Identify which cell holds the provided text, then report its [X, Y] central coordinate. 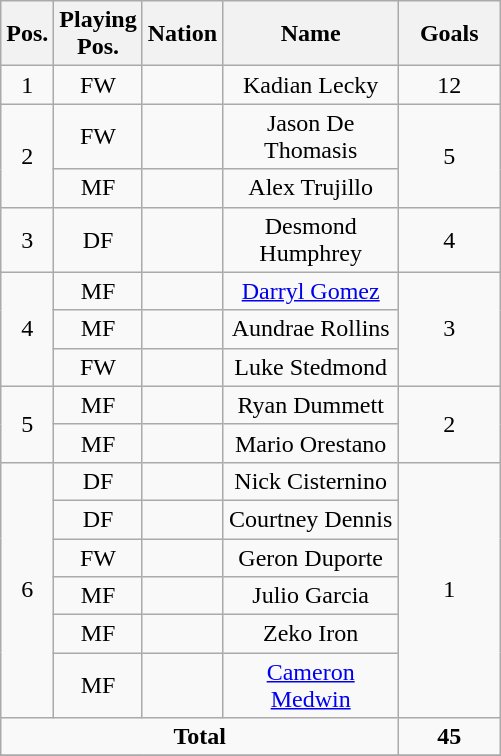
Playing Pos. [98, 34]
Desmond Humphrey [311, 240]
Luke Stedmond [311, 367]
45 [450, 737]
Zeko Iron [311, 634]
Pos. [28, 34]
Jason De Thomasis [311, 136]
Nick Cisternino [311, 481]
Kadian Lecky [311, 85]
Nation [182, 34]
Cameron Medwin [311, 686]
Goals [450, 34]
Mario Orestano [311, 443]
Total [200, 737]
Aundrae Rollins [311, 329]
Alex Trujillo [311, 188]
Ryan Dummett [311, 405]
Name [311, 34]
Geron Duporte [311, 557]
Darryl Gomez [311, 291]
12 [450, 85]
6 [28, 590]
Courtney Dennis [311, 519]
Julio Garcia [311, 596]
